From the cell containing the given text, extract its center point as [X, Y] coordinate. 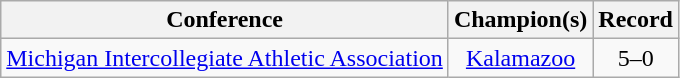
Champion(s) [520, 20]
Conference [225, 20]
Record [636, 20]
Kalamazoo [520, 58]
Michigan Intercollegiate Athletic Association [225, 58]
5–0 [636, 58]
